Find where the given text appears and provide that cell's center as (X, Y) coordinate. 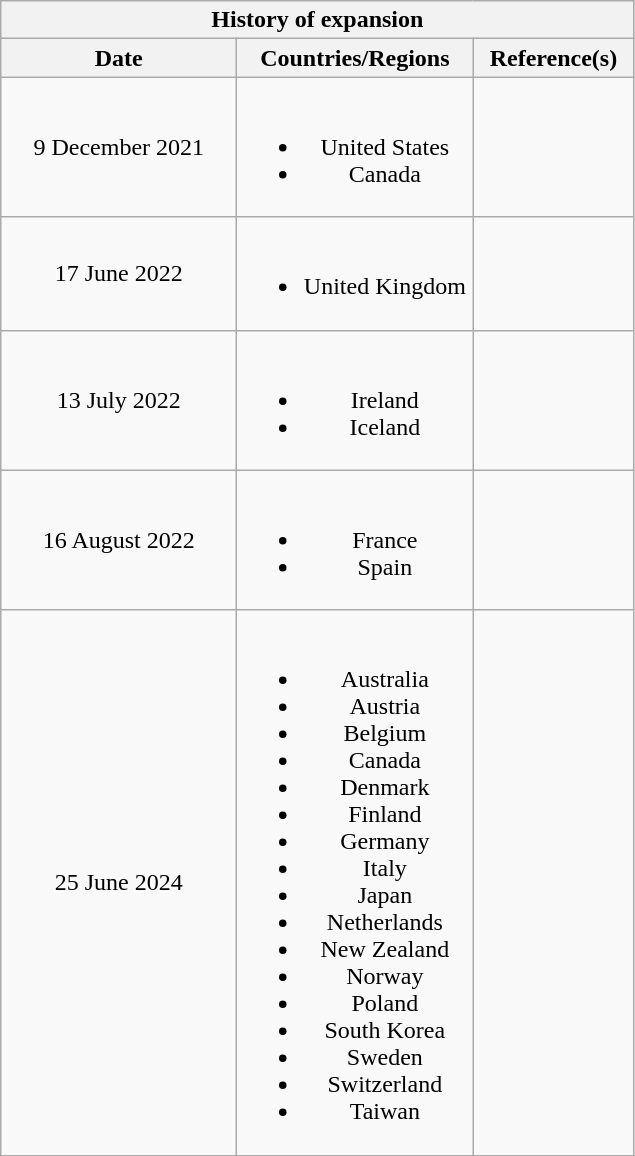
Reference(s) (554, 58)
United Kingdom (355, 274)
16 August 2022 (119, 540)
History of expansion (318, 20)
Countries/Regions (355, 58)
9 December 2021 (119, 147)
United States Canada (355, 147)
17 June 2022 (119, 274)
France Spain (355, 540)
25 June 2024 (119, 882)
Australia Austria Belgium Canada Denmark Finland Germany Italy Japan Netherlands New Zealand Norway Poland South Korea Sweden Switzerland Taiwan (355, 882)
13 July 2022 (119, 400)
Ireland Iceland (355, 400)
Date (119, 58)
